Detect which cell encompasses the target text, then output its (x, y) center coordinate. 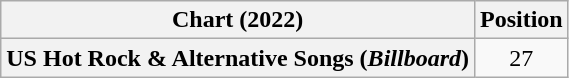
27 (521, 58)
Chart (2022) (238, 20)
Position (521, 20)
US Hot Rock & Alternative Songs (Billboard) (238, 58)
